Find where the given text appears and provide that cell's center as (X, Y) coordinate. 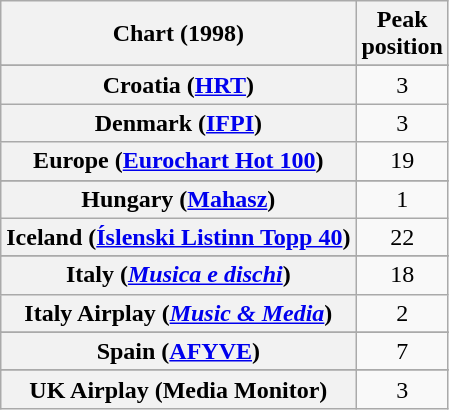
Spain (AFYVE) (178, 351)
Europe (Eurochart Hot 100) (178, 161)
1 (402, 199)
Denmark (IFPI) (178, 123)
Iceland (Íslenski Listinn Topp 40) (178, 237)
Peakposition (402, 34)
18 (402, 275)
UK Airplay (Media Monitor) (178, 389)
Italy (Musica e dischi) (178, 275)
Italy Airplay (Music & Media) (178, 313)
Hungary (Mahasz) (178, 199)
22 (402, 237)
Croatia (HRT) (178, 85)
Chart (1998) (178, 34)
7 (402, 351)
19 (402, 161)
2 (402, 313)
